For the text-containing cell, return its midpoint in (x, y) coordinate format. 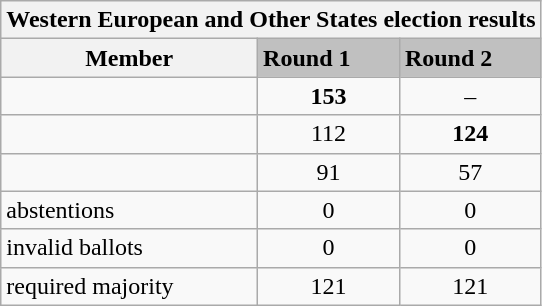
Round 1 (329, 58)
57 (470, 172)
Round 2 (470, 58)
153 (329, 96)
Member (130, 58)
91 (329, 172)
– (470, 96)
required majority (130, 286)
Western European and Other States election results (271, 20)
abstentions (130, 210)
112 (329, 134)
124 (470, 134)
invalid ballots (130, 248)
